Find where the given text appears and provide that cell's center as (x, y) coordinate. 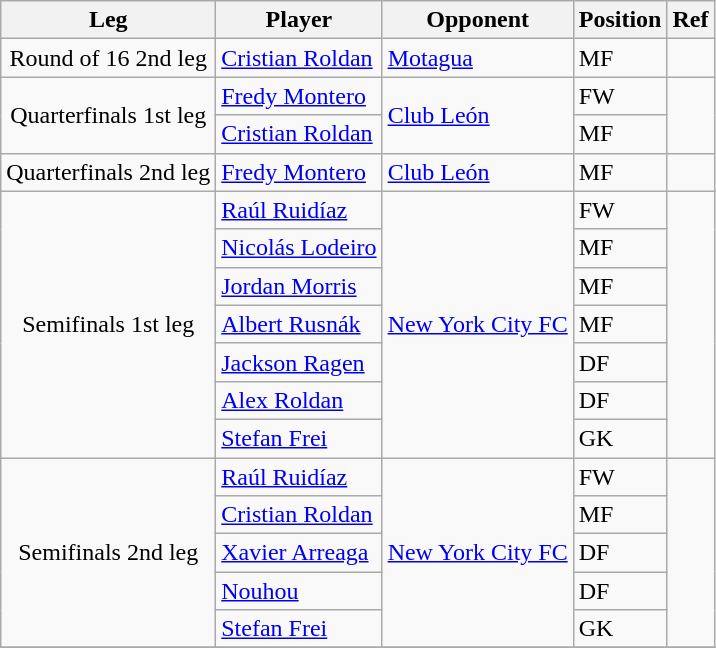
Jordan Morris (299, 286)
Semifinals 1st leg (108, 324)
Leg (108, 20)
Alex Roldan (299, 400)
Position (620, 20)
Motagua (478, 58)
Round of 16 2nd leg (108, 58)
Ref (690, 20)
Xavier Arreaga (299, 553)
Jackson Ragen (299, 362)
Albert Rusnák (299, 324)
Quarterfinals 2nd leg (108, 172)
Player (299, 20)
Nouhou (299, 591)
Semifinals 2nd leg (108, 553)
Quarterfinals 1st leg (108, 115)
Opponent (478, 20)
Nicolás Lodeiro (299, 248)
